Locate the cell with the specified text and output its [x, y] center coordinate. 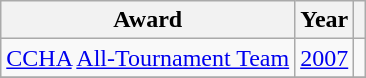
Award [148, 20]
CCHA All-Tournament Team [148, 58]
Year [324, 20]
2007 [324, 58]
